Return (x, y) of the center of cell containing provided text 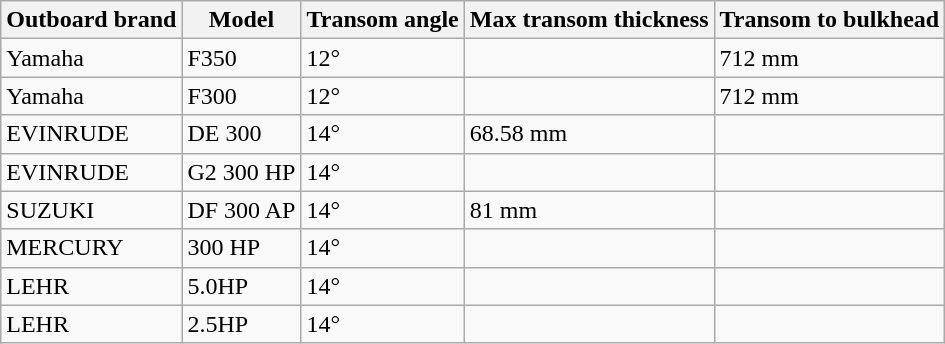
Max transom thickness (589, 20)
5.0HP (242, 286)
G2 300 HP (242, 172)
SUZUKI (92, 210)
300 HP (242, 248)
Transom angle (382, 20)
F350 (242, 58)
68.58 mm (589, 134)
F300 (242, 96)
2.5HP (242, 324)
81 mm (589, 210)
MERCURY (92, 248)
Transom to bulkhead (830, 20)
Outboard brand (92, 20)
DF 300 AP (242, 210)
Model (242, 20)
DE 300 (242, 134)
